Scan for the cell matching the given text and deliver its [x, y] coordinate at center. 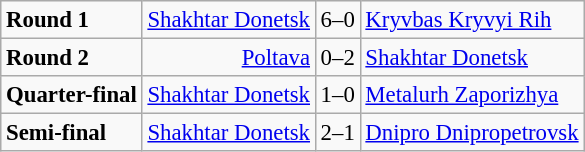
0–2 [338, 58]
Poltava [228, 58]
Quarter-final [72, 95]
Kryvbas Kryvyi Rih [472, 20]
Semi-final [72, 133]
Round 1 [72, 20]
6–0 [338, 20]
Round 2 [72, 58]
1–0 [338, 95]
Metalurh Zaporizhya [472, 95]
Dnipro Dnipropetrovsk [472, 133]
2–1 [338, 133]
